Detect which cell encompasses the target text, then output its [X, Y] center coordinate. 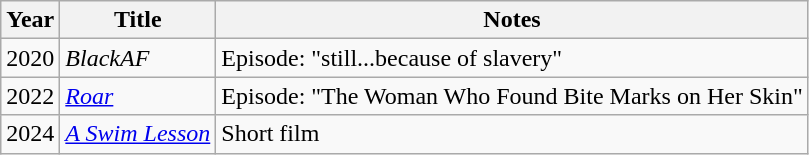
2024 [30, 134]
Short film [512, 134]
2020 [30, 58]
Notes [512, 20]
Episode: "The Woman Who Found Bite Marks on Her Skin" [512, 96]
2022 [30, 96]
BlackAF [138, 58]
Title [138, 20]
A Swim Lesson [138, 134]
Roar [138, 96]
Episode: "still...because of slavery" [512, 58]
Year [30, 20]
